From the cell containing the given text, extract its center point as [X, Y] coordinate. 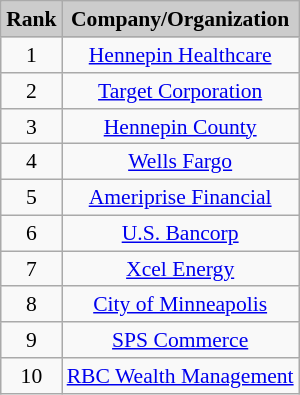
10 [32, 376]
Wells Fargo [180, 162]
3 [32, 126]
8 [32, 304]
Xcel Energy [180, 269]
Hennepin Healthcare [180, 55]
6 [32, 233]
9 [32, 340]
SPS Commerce [180, 340]
Ameriprise Financial [180, 197]
U.S. Bancorp [180, 233]
Hennepin County [180, 126]
Rank [32, 19]
1 [32, 55]
7 [32, 269]
Target Corporation [180, 91]
RBC Wealth Management [180, 376]
5 [32, 197]
4 [32, 162]
City of Minneapolis [180, 304]
2 [32, 91]
Company/Organization [180, 19]
